Find where the given text appears and provide that cell's center as [X, Y] coordinate. 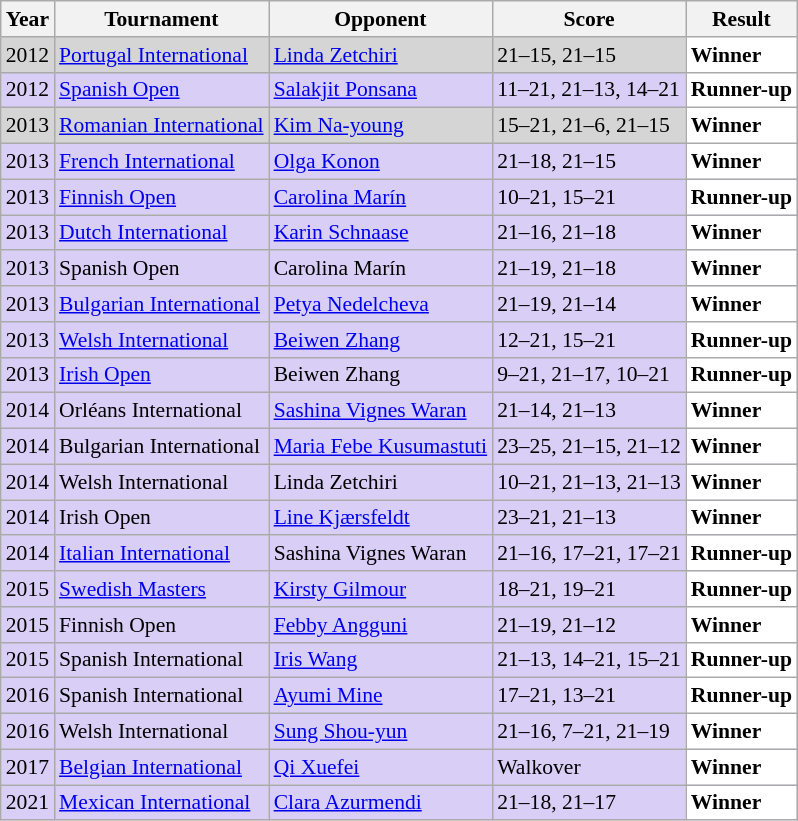
Line Kjærsfeldt [381, 518]
Belgian International [162, 767]
Karin Schnaase [381, 233]
10–21, 15–21 [589, 197]
Opponent [381, 19]
10–21, 21–13, 21–13 [589, 482]
Febby Angguni [381, 625]
Walkover [589, 767]
Salakjit Ponsana [381, 90]
15–21, 21–6, 21–15 [589, 126]
23–21, 21–13 [589, 518]
23–25, 21–15, 21–12 [589, 447]
21–16, 21–18 [589, 233]
21–14, 21–13 [589, 411]
Dutch International [162, 233]
Score [589, 19]
Petya Nedelcheva [381, 304]
12–21, 15–21 [589, 340]
Result [742, 19]
21–18, 21–15 [589, 162]
Iris Wang [381, 660]
18–21, 19–21 [589, 589]
21–19, 21–18 [589, 269]
11–21, 21–13, 14–21 [589, 90]
Swedish Masters [162, 589]
17–21, 13–21 [589, 696]
9–21, 21–17, 10–21 [589, 375]
21–19, 21–14 [589, 304]
21–18, 21–17 [589, 803]
Portugal International [162, 55]
Orléans International [162, 411]
Clara Azurmendi [381, 803]
Year [28, 19]
Kirsty Gilmour [381, 589]
Sung Shou-yun [381, 732]
Mexican International [162, 803]
21–13, 14–21, 15–21 [589, 660]
Qi Xuefei [381, 767]
Kim Na-young [381, 126]
21–16, 17–21, 17–21 [589, 554]
Tournament [162, 19]
21–15, 21–15 [589, 55]
Romanian International [162, 126]
Italian International [162, 554]
Olga Konon [381, 162]
2021 [28, 803]
Maria Febe Kusumastuti [381, 447]
21–16, 7–21, 21–19 [589, 732]
2017 [28, 767]
21–19, 21–12 [589, 625]
French International [162, 162]
Ayumi Mine [381, 696]
